Search for the cell housing the specified text and yield its (X, Y) center coordinate. 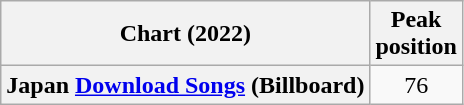
Peakposition (416, 34)
Japan Download Songs (Billboard) (186, 85)
76 (416, 85)
Chart (2022) (186, 34)
